Search for the cell housing the specified text and yield its [x, y] center coordinate. 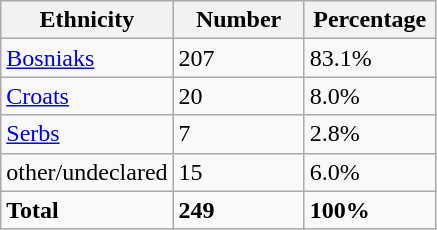
7 [238, 134]
249 [238, 210]
Bosniaks [87, 58]
Ethnicity [87, 20]
20 [238, 96]
83.1% [370, 58]
Total [87, 210]
Serbs [87, 134]
other/undeclared [87, 172]
100% [370, 210]
Percentage [370, 20]
2.8% [370, 134]
8.0% [370, 96]
6.0% [370, 172]
15 [238, 172]
Number [238, 20]
207 [238, 58]
Croats [87, 96]
